Detect which cell encompasses the target text, then output its (X, Y) center coordinate. 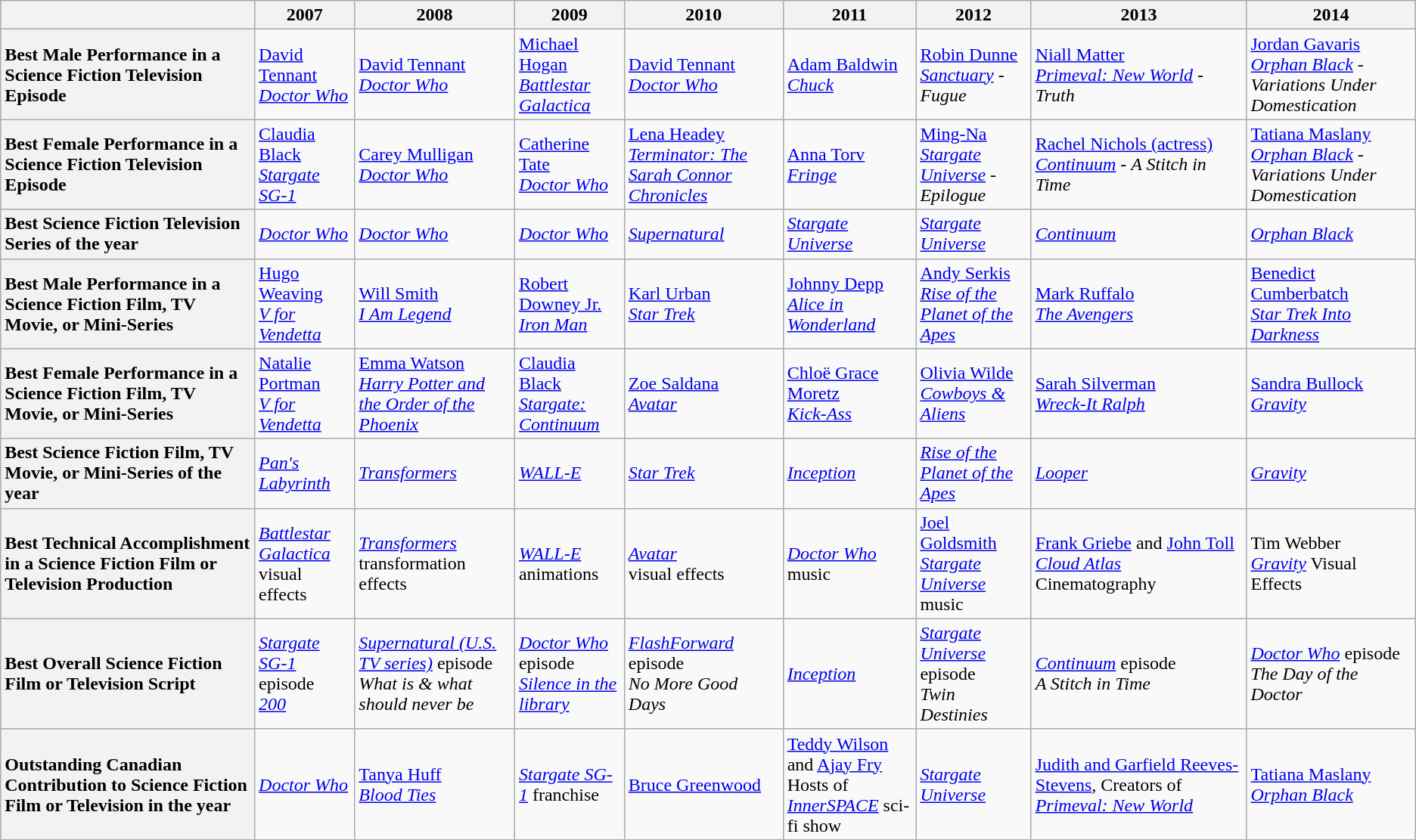
Stargate SG-1 episode200 (305, 674)
Transformerstransformation effects (435, 563)
Natalie PortmanV for Vendetta (305, 393)
Doctor Who episodeSilence in the library (569, 674)
Best Female Performance in a Science Fiction Television Episode (128, 165)
Outstanding Canadian Contribution to Science Fiction Film or Television in the year (128, 784)
Tatiana MaslanyOrphan Black (1331, 784)
2012 (973, 15)
Zoe SaldanaAvatar (703, 393)
2008 (435, 15)
WALL-E (569, 473)
Olivia WildeCowboys & Aliens (973, 393)
Continuum episodeA Stitch in Time (1139, 674)
FlashForward episodeNo More Good Days (703, 674)
Doctor Whomusic (849, 563)
Joel GoldsmithStargate Universe music (973, 563)
WALL-Eanimations (569, 563)
Best Science Fiction Television Series of the year (128, 234)
Emma WatsonHarry Potter and the Order of the Phoenix (435, 393)
Continuum (1139, 234)
Tanya HuffBlood Ties (435, 784)
Tim WebberGravity Visual Effects (1331, 563)
Stargate SG-1 franchise (569, 784)
Gravity (1331, 473)
Benedict CumberbatchStar Trek Into Darkness (1331, 304)
2010 (703, 15)
Stargate Universe episodeTwin Destinies (973, 674)
2014 (1331, 15)
Sandra BullockGravity (1331, 393)
Rise of the Planet of the Apes (973, 473)
Karl UrbanStar Trek (703, 304)
Avatarvisual effects (703, 563)
Best Technical Accomplishment in a Science Fiction Film or Television Production (128, 563)
2011 (849, 15)
2007 (305, 15)
Rachel Nichols (actress)Continuum - A Stitch in Time (1139, 165)
Best Male Performance in a Science Fiction Film, TV Movie, or Mini-Series (128, 304)
Adam BaldwinChuck (849, 74)
Anna TorvFringe (849, 165)
Niall MatterPrimeval: New World - Truth (1139, 74)
Carey MulliganDoctor Who (435, 165)
Sarah SilvermanWreck-It Ralph (1139, 393)
Pan's Labyrinth (305, 473)
Robin DunneSanctuary - Fugue (973, 74)
Judith and Garfield Reeves-Stevens, Creators of Primeval: New World (1139, 784)
Best Female Performance in a Science Fiction Film, TV Movie, or Mini-Series (128, 393)
Michael HoganBattlestar Galactica (569, 74)
Ming-NaStargate Universe - Epilogue (973, 165)
Transformers (435, 473)
Orphan Black (1331, 234)
Doctor Who episodeThe Day of the Doctor (1331, 674)
Jordan GavarisOrphan Black - Variations Under Domestication (1331, 74)
Chloë Grace MoretzKick-Ass (849, 393)
Hugo WeavingV for Vendetta (305, 304)
Best Male Performance in a Science Fiction Television Episode (128, 74)
Battlestar Galacticavisual effects (305, 563)
Lena HeadeyTerminator: The Sarah Connor Chronicles (703, 165)
Mark RuffaloThe Avengers (1139, 304)
Robert Downey Jr.Iron Man (569, 304)
2013 (1139, 15)
Frank Griebe and John TollCloud Atlas Cinematography (1139, 563)
Best Overall Science Fiction Film or Television Script (128, 674)
Teddy Wilson and Ajay FryHosts of InnerSPACE sci-fi show (849, 784)
Claudia BlackStargate: Continuum (569, 393)
Supernatural (703, 234)
Will SmithI Am Legend (435, 304)
Looper (1139, 473)
Tatiana MaslanyOrphan Black - Variations Under Domestication (1331, 165)
Best Science Fiction Film, TV Movie, or Mini-Series of the year (128, 473)
Bruce Greenwood (703, 784)
Claudia BlackStargate SG-1 (305, 165)
Andy SerkisRise of the Planet of the Apes (973, 304)
Catherine TateDoctor Who (569, 165)
Johnny DeppAlice in Wonderland (849, 304)
Star Trek (703, 473)
Supernatural (U.S. TV series) episodeWhat is & what should never be (435, 674)
2009 (569, 15)
